Detect which cell encompasses the target text, then output its (X, Y) center coordinate. 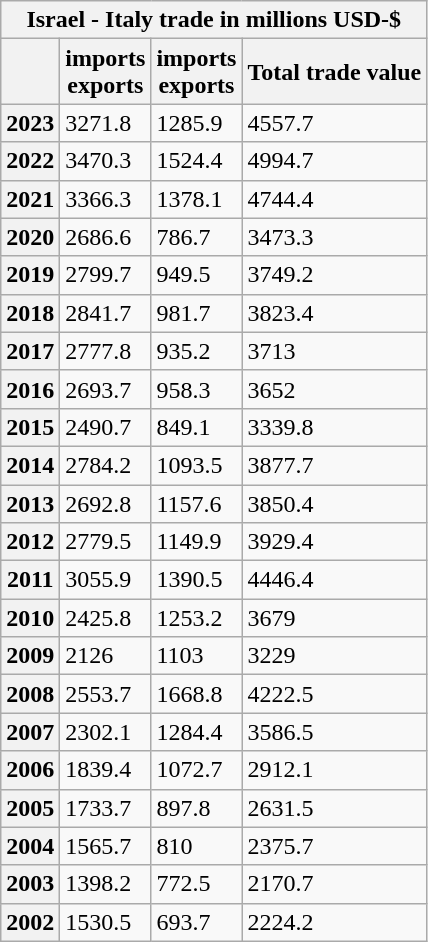
2693.7 (106, 389)
935.2 (196, 351)
2006 (30, 770)
2779.5 (106, 542)
2013 (30, 503)
3850.4 (334, 503)
3586.5 (334, 732)
2425.8 (106, 618)
2003 (30, 884)
1285.9 (196, 123)
981.7 (196, 313)
3271.8 (106, 123)
3470.3 (106, 161)
1378.1 (196, 199)
2799.7 (106, 275)
1072.7 (196, 770)
2014 (30, 465)
2017 (30, 351)
1668.8 (196, 694)
2912.1 (334, 770)
3652 (334, 389)
2686.6 (106, 237)
2375.7 (334, 846)
2302.1 (106, 732)
1284.4 (196, 732)
3877.7 (334, 465)
1733.7 (106, 808)
2841.7 (106, 313)
897.8 (196, 808)
1565.7 (106, 846)
1839.4 (106, 770)
2224.2 (334, 922)
2021 (30, 199)
1398.2 (106, 884)
2016 (30, 389)
772.5 (196, 884)
4557.7 (334, 123)
3823.4 (334, 313)
4744.4 (334, 199)
2010 (30, 618)
2023 (30, 123)
849.1 (196, 427)
4994.7 (334, 161)
4446.4 (334, 580)
2022 (30, 161)
3339.8 (334, 427)
1149.9 (196, 542)
1157.6 (196, 503)
Total trade value (334, 72)
2692.8 (106, 503)
1390.5 (196, 580)
2004 (30, 846)
4222.5 (334, 694)
810 (196, 846)
786.7 (196, 237)
3749.2 (334, 275)
693.7 (196, 922)
2007 (30, 732)
2008 (30, 694)
3055.9 (106, 580)
2553.7 (106, 694)
3929.4 (334, 542)
2011 (30, 580)
2002 (30, 922)
1093.5 (196, 465)
2777.8 (106, 351)
2018 (30, 313)
3229 (334, 656)
1253.2 (196, 618)
3679 (334, 618)
958.3 (196, 389)
1530.5 (106, 922)
1103 (196, 656)
2631.5 (334, 808)
Israel - Italy trade in millions USD-$ (214, 20)
3713 (334, 351)
2784.2 (106, 465)
2009 (30, 656)
2020 (30, 237)
949.5 (196, 275)
2019 (30, 275)
2490.7 (106, 427)
3473.3 (334, 237)
3366.3 (106, 199)
2170.7 (334, 884)
1524.4 (196, 161)
2126 (106, 656)
2012 (30, 542)
2005 (30, 808)
2015 (30, 427)
